From the cell containing the given text, extract its center point as (X, Y) coordinate. 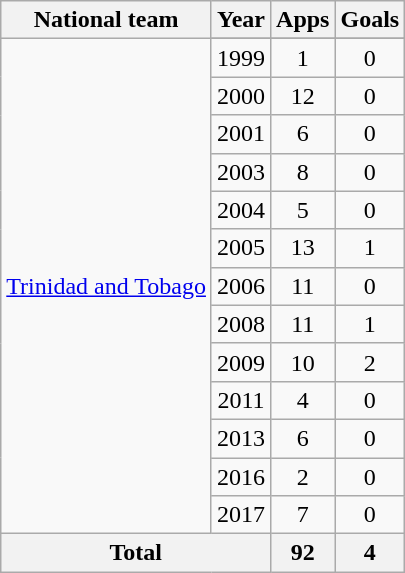
2000 (240, 96)
92 (303, 553)
Goals (370, 20)
2001 (240, 134)
12 (303, 96)
2003 (240, 172)
2009 (240, 362)
Trinidad and Tobago (106, 286)
2017 (240, 515)
Total (136, 553)
2006 (240, 286)
7 (303, 515)
2005 (240, 248)
5 (303, 210)
1999 (240, 58)
2008 (240, 324)
2013 (240, 438)
13 (303, 248)
Apps (303, 20)
10 (303, 362)
Year (240, 20)
2016 (240, 477)
8 (303, 172)
National team (106, 20)
2011 (240, 400)
2004 (240, 210)
